Output the [x, y] coordinate of the center of the cell containing the given text.  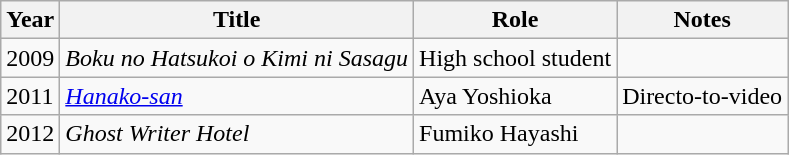
Role [516, 20]
Aya Yoshioka [516, 96]
Boku no Hatsukoi o Kimi ni Sasagu [237, 58]
Ghost Writer Hotel [237, 134]
Year [30, 20]
High school student [516, 58]
2009 [30, 58]
2011 [30, 96]
Directo-to-video [702, 96]
2012 [30, 134]
Hanako-san [237, 96]
Title [237, 20]
Fumiko Hayashi [516, 134]
Notes [702, 20]
